Search for the cell housing the specified text and yield its (X, Y) center coordinate. 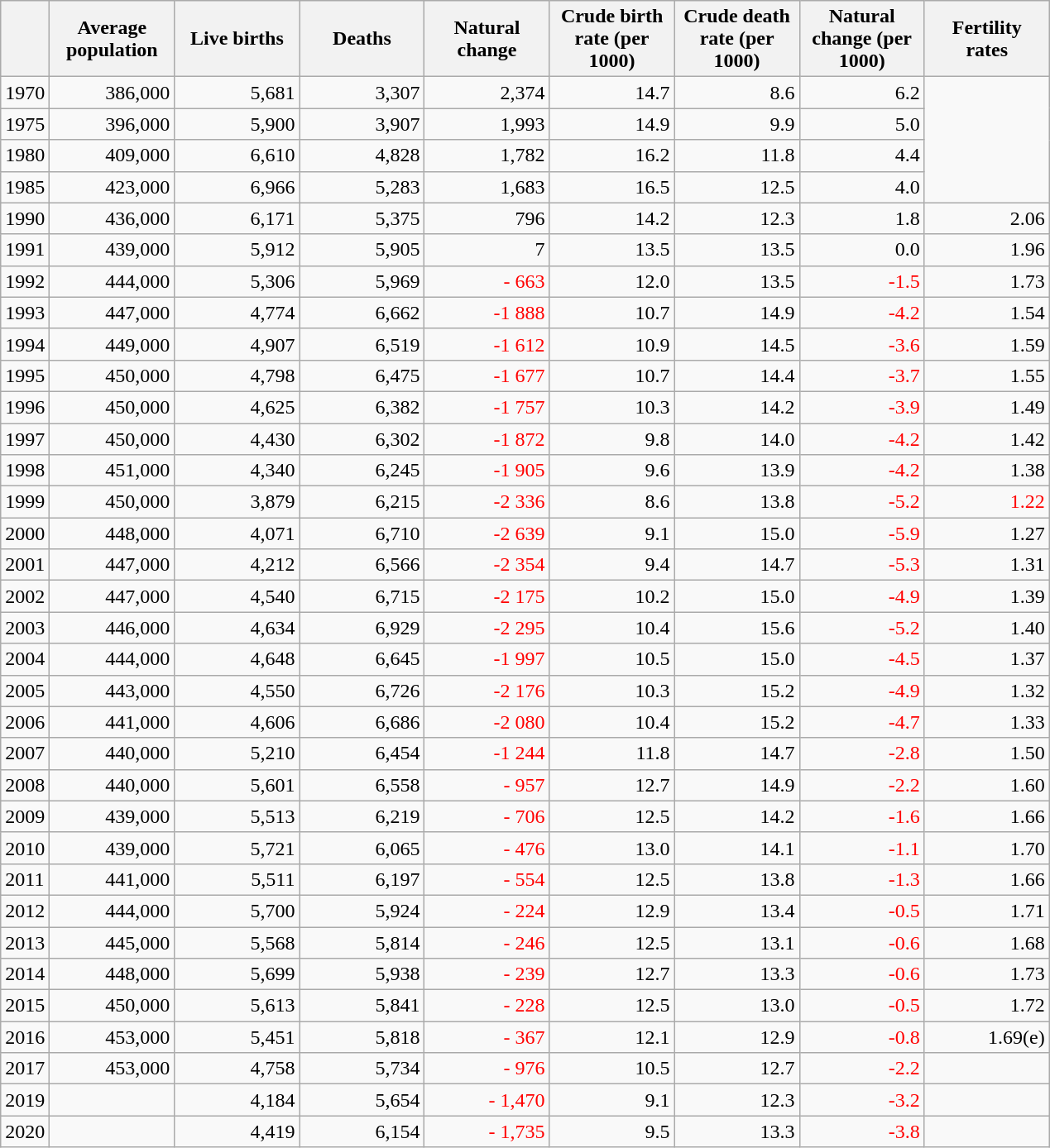
-2 639 (487, 533)
7 (487, 250)
-4.5 (862, 659)
- 957 (487, 785)
5,700 (237, 911)
6,645 (362, 659)
6,219 (362, 816)
Crude birth rate (per 1000) (612, 39)
2011 (25, 879)
2003 (25, 628)
5,924 (362, 911)
449,000 (113, 344)
4,606 (237, 722)
Average population (113, 39)
5,375 (362, 218)
9.8 (612, 439)
3,879 (237, 502)
1998 (25, 471)
396,000 (113, 124)
-2 175 (487, 596)
-2 080 (487, 722)
-3.9 (862, 407)
14.0 (736, 439)
16.5 (612, 187)
3,907 (362, 124)
-2 336 (487, 502)
4,419 (237, 1131)
5,938 (362, 974)
6,171 (237, 218)
1.59 (986, 344)
5,681 (237, 93)
1.54 (986, 313)
- 239 (487, 974)
6,454 (362, 753)
5.0 (862, 124)
5,511 (237, 879)
1.60 (986, 785)
- 1,735 (487, 1131)
6,382 (362, 407)
1991 (25, 250)
2014 (25, 974)
4,634 (237, 628)
6,519 (362, 344)
1993 (25, 313)
Deaths (362, 39)
1970 (25, 93)
6,610 (237, 155)
1.69(e) (986, 1037)
5,513 (237, 816)
12.1 (612, 1037)
2006 (25, 722)
1.68 (986, 942)
1980 (25, 155)
-1.3 (862, 879)
4,648 (237, 659)
4,774 (237, 313)
4,550 (237, 691)
2013 (25, 942)
5,613 (237, 1006)
- 663 (487, 281)
-3.6 (862, 344)
14.5 (736, 344)
2019 (25, 1100)
5,451 (237, 1037)
- 228 (487, 1006)
1.22 (986, 502)
2000 (25, 533)
4,212 (237, 565)
5,210 (237, 753)
2020 (25, 1131)
5,699 (237, 974)
-2 176 (487, 691)
Fertility rates (986, 39)
1,683 (487, 187)
16.2 (612, 155)
1.72 (986, 1006)
4,828 (362, 155)
6,475 (362, 375)
15.6 (736, 628)
4,430 (237, 439)
- 367 (487, 1037)
5,969 (362, 281)
10.9 (612, 344)
12.0 (612, 281)
4,071 (237, 533)
13.9 (736, 471)
1992 (25, 281)
6,558 (362, 785)
Natural change (per 1000) (862, 39)
1.31 (986, 565)
- 476 (487, 848)
6,065 (362, 848)
- 554 (487, 879)
- 246 (487, 942)
6,686 (362, 722)
409,000 (113, 155)
446,000 (113, 628)
1994 (25, 344)
6,566 (362, 565)
4,184 (237, 1100)
2,374 (487, 93)
2008 (25, 785)
0.0 (862, 250)
1.38 (986, 471)
Live births (237, 39)
13.1 (736, 942)
436,000 (113, 218)
5,814 (362, 942)
1.42 (986, 439)
2016 (25, 1037)
9.5 (612, 1131)
5,306 (237, 281)
Crude death rate (per 1000) (736, 39)
1985 (25, 187)
1.96 (986, 250)
5,912 (237, 250)
3,307 (362, 93)
-5.3 (862, 565)
4,540 (237, 596)
423,000 (113, 187)
Natural change (487, 39)
-1.1 (862, 848)
5,841 (362, 1006)
4.4 (862, 155)
5,601 (237, 785)
6,245 (362, 471)
-1 677 (487, 375)
6,197 (362, 879)
6,302 (362, 439)
4,340 (237, 471)
1,993 (487, 124)
-2 295 (487, 628)
1990 (25, 218)
2004 (25, 659)
5,283 (362, 187)
2017 (25, 1069)
4,798 (237, 375)
-1 612 (487, 344)
443,000 (113, 691)
-1 888 (487, 313)
1.71 (986, 911)
1.8 (862, 218)
1.40 (986, 628)
2015 (25, 1006)
6,726 (362, 691)
-3.7 (862, 375)
1.50 (986, 753)
6.2 (862, 93)
6,662 (362, 313)
6,715 (362, 596)
386,000 (113, 93)
6,154 (362, 1131)
4,907 (237, 344)
5,818 (362, 1037)
-1 997 (487, 659)
1.27 (986, 533)
2007 (25, 753)
-2.8 (862, 753)
14.4 (736, 375)
9.6 (612, 471)
13.4 (736, 911)
-3.8 (862, 1131)
1.37 (986, 659)
-1 757 (487, 407)
-5.9 (862, 533)
6,929 (362, 628)
-1.6 (862, 816)
-1 872 (487, 439)
2002 (25, 596)
9.9 (736, 124)
14.1 (736, 848)
-1 244 (487, 753)
2005 (25, 691)
1997 (25, 439)
5,721 (237, 848)
-4.7 (862, 722)
1995 (25, 375)
-0.8 (862, 1037)
1.32 (986, 691)
- 224 (487, 911)
2.06 (986, 218)
1.70 (986, 848)
4,625 (237, 407)
4.0 (862, 187)
9.4 (612, 565)
-1.5 (862, 281)
2010 (25, 848)
1996 (25, 407)
10.2 (612, 596)
1.33 (986, 722)
2009 (25, 816)
- 706 (487, 816)
2001 (25, 565)
-2 354 (487, 565)
6,966 (237, 187)
5,905 (362, 250)
2012 (25, 911)
4,758 (237, 1069)
445,000 (113, 942)
796 (487, 218)
1975 (25, 124)
1.49 (986, 407)
- 1,470 (487, 1100)
- 976 (487, 1069)
5,568 (237, 942)
1.55 (986, 375)
6,215 (362, 502)
5,734 (362, 1069)
5,654 (362, 1100)
-1 905 (487, 471)
451,000 (113, 471)
1,782 (487, 155)
1999 (25, 502)
1.39 (986, 596)
5,900 (237, 124)
6,710 (362, 533)
-3.2 (862, 1100)
